Identify which cell holds the provided text, then report its (x, y) central coordinate. 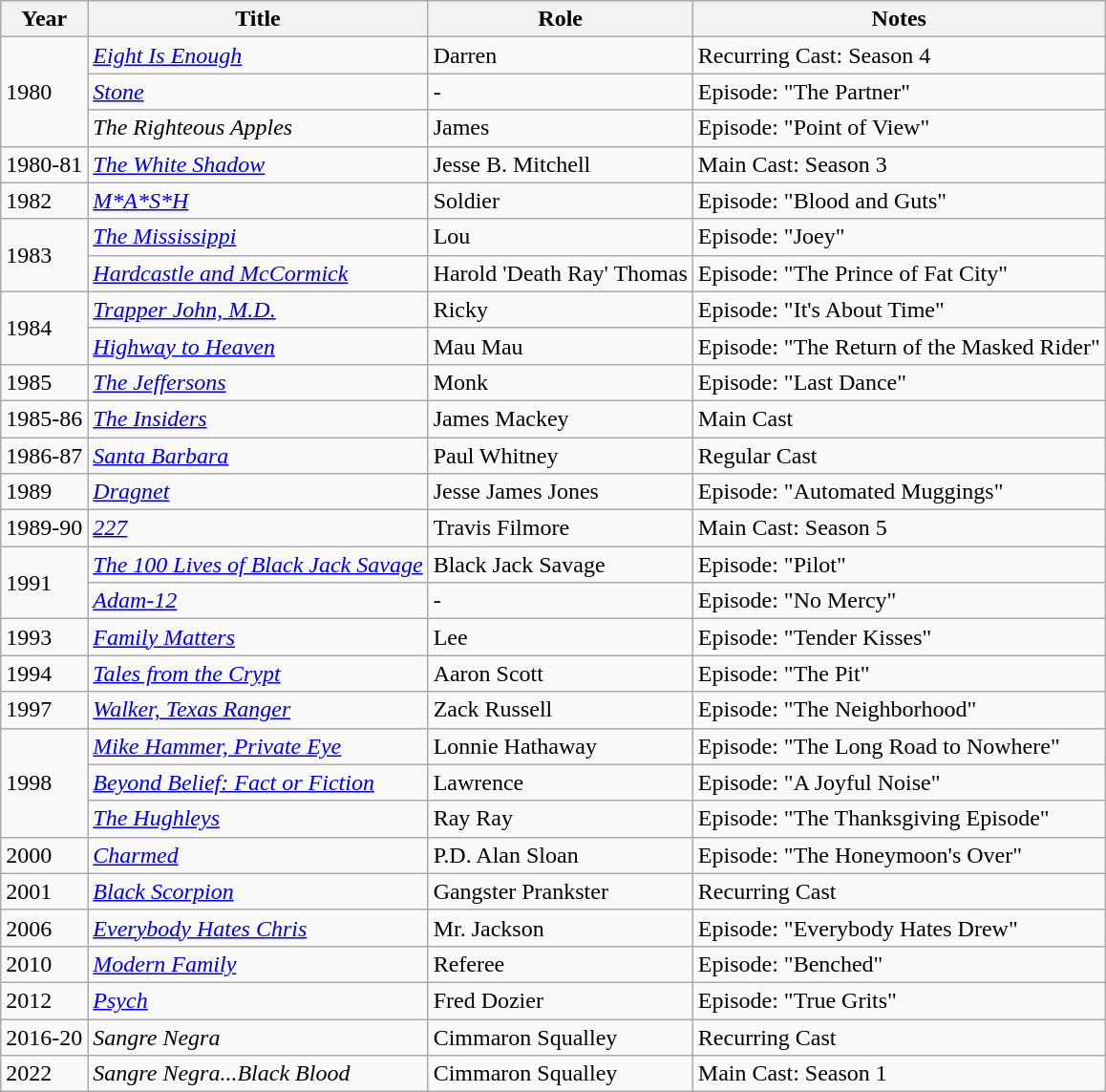
2012 (44, 1000)
M*A*S*H (258, 201)
Episode: "The Honeymoon's Over" (899, 855)
Referee (560, 964)
Year (44, 19)
Mr. Jackson (560, 928)
Santa Barbara (258, 456)
Everybody Hates Chris (258, 928)
Episode: "Blood and Guts" (899, 201)
1985-86 (44, 418)
The Righteous Apples (258, 128)
The White Shadow (258, 164)
Regular Cast (899, 456)
Tales from the Crypt (258, 674)
Stone (258, 92)
1983 (44, 255)
Lonnie Hathaway (560, 746)
Episode: "The Neighborhood" (899, 710)
2022 (44, 1074)
Main Cast: Season 1 (899, 1074)
1994 (44, 674)
Sangre Negra...Black Blood (258, 1074)
1991 (44, 583)
1998 (44, 782)
James (560, 128)
Beyond Belief: Fact or Fiction (258, 782)
Charmed (258, 855)
2000 (44, 855)
The Insiders (258, 418)
Episode: "A Joyful Noise" (899, 782)
Episode: "Benched" (899, 964)
Soldier (560, 201)
1985 (44, 382)
Paul Whitney (560, 456)
Trapper John, M.D. (258, 310)
Mau Mau (560, 346)
Episode: "Tender Kisses" (899, 637)
Notes (899, 19)
Title (258, 19)
Psych (258, 1000)
Episode: "Last Dance" (899, 382)
Travis Filmore (560, 528)
1993 (44, 637)
Episode: "True Grits" (899, 1000)
2001 (44, 891)
Episode: "Automated Muggings" (899, 492)
Highway to Heaven (258, 346)
Ricky (560, 310)
Jesse James Jones (560, 492)
Episode: "Everybody Hates Drew" (899, 928)
Episode: "Pilot" (899, 565)
Jesse B. Mitchell (560, 164)
Mike Hammer, Private Eye (258, 746)
Main Cast: Season 3 (899, 164)
Ray Ray (560, 819)
2016-20 (44, 1037)
1980-81 (44, 164)
Walker, Texas Ranger (258, 710)
Episode: "Joey" (899, 237)
The 100 Lives of Black Jack Savage (258, 565)
Black Scorpion (258, 891)
Episode: "Point of View" (899, 128)
1980 (44, 92)
Dragnet (258, 492)
1986-87 (44, 456)
Episode: "The Thanksgiving Episode" (899, 819)
Main Cast: Season 5 (899, 528)
2006 (44, 928)
Role (560, 19)
Lawrence (560, 782)
P.D. Alan Sloan (560, 855)
The Hughleys (258, 819)
Episode: "The Return of the Masked Rider" (899, 346)
Monk (560, 382)
Episode: "It's About Time" (899, 310)
The Jeffersons (258, 382)
Episode: "No Mercy" (899, 601)
Aaron Scott (560, 674)
Darren (560, 55)
Adam-12 (258, 601)
1982 (44, 201)
Recurring Cast: Season 4 (899, 55)
James Mackey (560, 418)
1997 (44, 710)
Family Matters (258, 637)
Harold 'Death Ray' Thomas (560, 273)
Episode: "The Partner" (899, 92)
1989-90 (44, 528)
2010 (44, 964)
1989 (44, 492)
Sangre Negra (258, 1037)
Fred Dozier (560, 1000)
Eight Is Enough (258, 55)
Lou (560, 237)
The Mississippi (258, 237)
Episode: "The Pit" (899, 674)
Episode: "The Long Road to Nowhere" (899, 746)
Episode: "The Prince of Fat City" (899, 273)
227 (258, 528)
Zack Russell (560, 710)
Hardcastle and McCormick (258, 273)
Main Cast (899, 418)
1984 (44, 328)
Black Jack Savage (560, 565)
Modern Family (258, 964)
Lee (560, 637)
Gangster Prankster (560, 891)
